Identify which cell holds the provided text, then report its [X, Y] central coordinate. 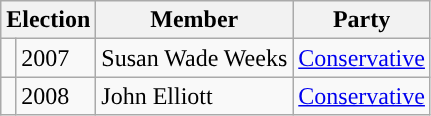
2007 [56, 58]
2008 [56, 96]
Member [194, 20]
John Elliott [194, 96]
Party [362, 20]
Susan Wade Weeks [194, 58]
Election [48, 20]
